For the text-containing cell, return its midpoint in [X, Y] coordinate format. 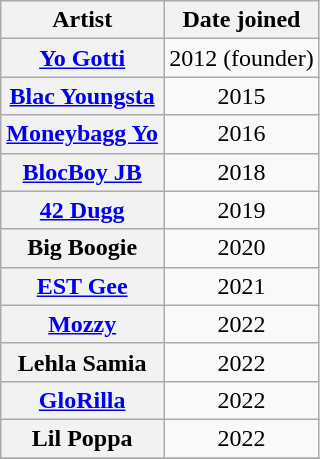
2021 [242, 286]
42 Dugg [82, 210]
2020 [242, 248]
Lehla Samia [82, 362]
2018 [242, 172]
Mozzy [82, 324]
2012 (founder) [242, 58]
Lil Poppa [82, 438]
EST Gee [82, 286]
Artist [82, 20]
BlocBoy JB [82, 172]
2019 [242, 210]
Date joined [242, 20]
GloRilla [82, 400]
Moneybagg Yo [82, 134]
2015 [242, 96]
Blac Youngsta [82, 96]
Big Boogie [82, 248]
2016 [242, 134]
Yo Gotti [82, 58]
